Return the [X, Y] coordinate for the center point of the cell that contains the specified text.  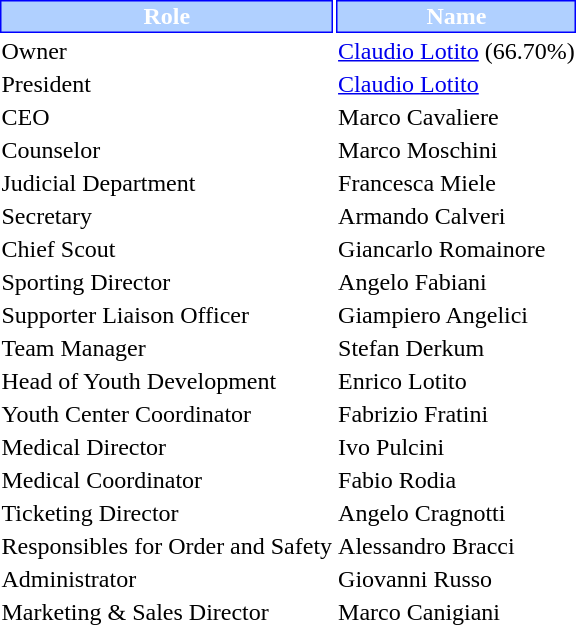
Head of Youth Development [167, 381]
Responsibles for Order and Safety [167, 546]
Role [167, 16]
Judicial Department [167, 183]
Owner [167, 51]
Medical Director [167, 447]
Chief Scout [167, 249]
CEO [167, 117]
President [167, 84]
Ticketing Director [167, 513]
Counselor [167, 150]
Youth Center Coordinator [167, 414]
Administrator [167, 579]
Sporting Director [167, 282]
Secretary [167, 216]
Medical Coordinator [167, 480]
Team Manager [167, 348]
Supporter Liaison Officer [167, 315]
